Search for the cell housing the specified text and yield its [X, Y] center coordinate. 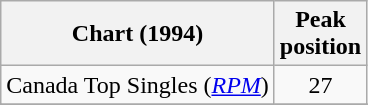
27 [320, 85]
Canada Top Singles (RPM) [138, 85]
Chart (1994) [138, 34]
Peakposition [320, 34]
